For the text-containing cell, return its midpoint in (X, Y) coordinate format. 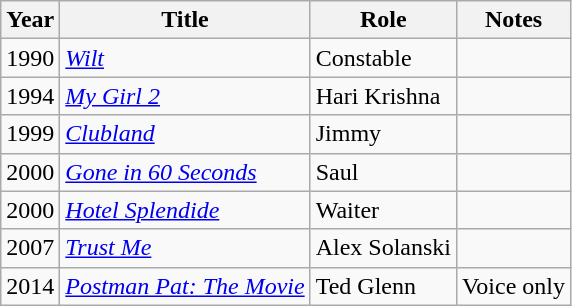
Notes (514, 20)
Year (30, 20)
My Girl 2 (185, 96)
Trust Me (185, 248)
Clubland (185, 134)
1994 (30, 96)
Ted Glenn (383, 286)
Hotel Splendide (185, 210)
Alex Solanski (383, 248)
2014 (30, 286)
1999 (30, 134)
Title (185, 20)
2007 (30, 248)
Jimmy (383, 134)
Hari Krishna (383, 96)
Role (383, 20)
Voice only (514, 286)
Saul (383, 172)
Postman Pat: The Movie (185, 286)
Wilt (185, 58)
1990 (30, 58)
Waiter (383, 210)
Gone in 60 Seconds (185, 172)
Constable (383, 58)
